Extract the [x, y] coordinate from the center of the cell holding the provided text.  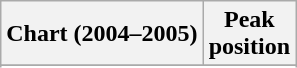
Chart (2004–2005) [102, 34]
Peakposition [249, 34]
